Scan for the cell matching the given text and deliver its [x, y] coordinate at center. 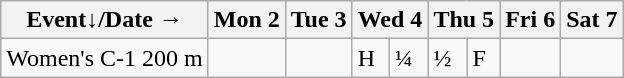
Women's C-1 200 m [104, 58]
Tue 3 [318, 20]
H [370, 58]
F [484, 58]
Wed 4 [390, 20]
Event↓/Date → [104, 20]
Sat 7 [592, 20]
½ [448, 58]
¼ [409, 58]
Thu 5 [464, 20]
Mon 2 [246, 20]
Fri 6 [530, 20]
